For the text-containing cell, return its midpoint in (X, Y) coordinate format. 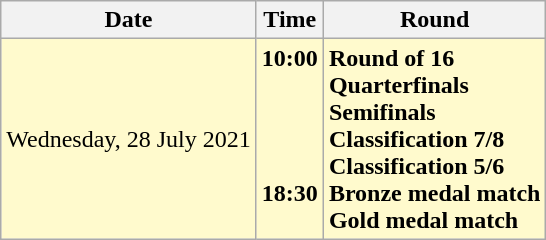
Round of 16QuarterfinalsSemifinalsClassification 7/8Classification 5/6Bronze medal matchGold medal match (434, 139)
10:00 18:30 (290, 139)
Time (290, 20)
Wednesday, 28 July 2021 (129, 139)
Round (434, 20)
Date (129, 20)
